Scan for the cell matching the given text and deliver its [x, y] coordinate at center. 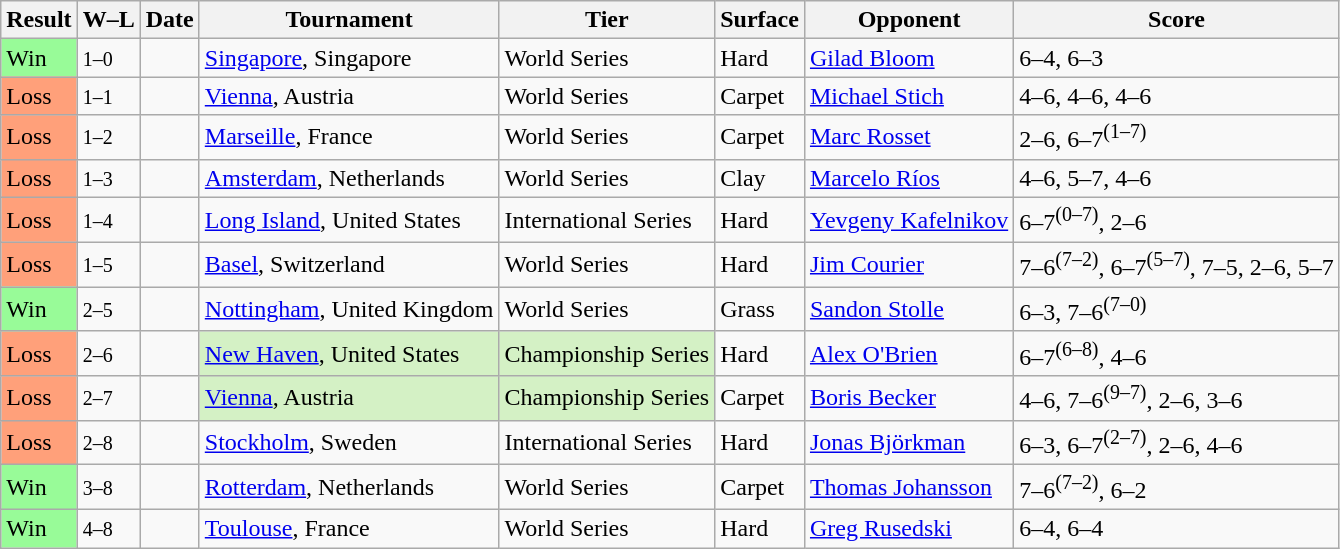
Boris Becker [908, 398]
Yevgeny Kafelnikov [908, 220]
6–3, 6–7(2–7), 2–6, 4–6 [1177, 442]
Clay [760, 178]
Gilad Bloom [908, 58]
Nottingham, United Kingdom [349, 310]
1–1 [108, 96]
Stockholm, Sweden [349, 442]
7–6(7–2), 6–7(5–7), 7–5, 2–6, 5–7 [1177, 264]
Michael Stich [908, 96]
Thomas Johansson [908, 488]
6–4, 6–4 [1177, 528]
4–6, 5–7, 4–6 [1177, 178]
Surface [760, 20]
Marcelo Ríos [908, 178]
1–5 [108, 264]
1–0 [108, 58]
Amsterdam, Netherlands [349, 178]
6–7(6–8), 4–6 [1177, 354]
Date [170, 20]
2–8 [108, 442]
3–8 [108, 488]
6–7(0–7), 2–6 [1177, 220]
Opponent [908, 20]
Singapore, Singapore [349, 58]
Rotterdam, Netherlands [349, 488]
Marc Rosset [908, 138]
Jonas Björkman [908, 442]
Long Island, United States [349, 220]
Sandon Stolle [908, 310]
Grass [760, 310]
Tournament [349, 20]
Greg Rusedski [908, 528]
4–8 [108, 528]
Result [39, 20]
4–6, 7–6(9–7), 2–6, 3–6 [1177, 398]
Marseille, France [349, 138]
4–6, 4–6, 4–6 [1177, 96]
2–6, 6–7(1–7) [1177, 138]
W–L [108, 20]
2–5 [108, 310]
New Haven, United States [349, 354]
6–3, 7–6(7–0) [1177, 310]
7–6(7–2), 6–2 [1177, 488]
Jim Courier [908, 264]
Score [1177, 20]
1–4 [108, 220]
1–2 [108, 138]
Alex O'Brien [908, 354]
2–7 [108, 398]
Tier [607, 20]
Basel, Switzerland [349, 264]
1–3 [108, 178]
Toulouse, France [349, 528]
2–6 [108, 354]
6–4, 6–3 [1177, 58]
